Return (X, Y) of the center of cell containing provided text 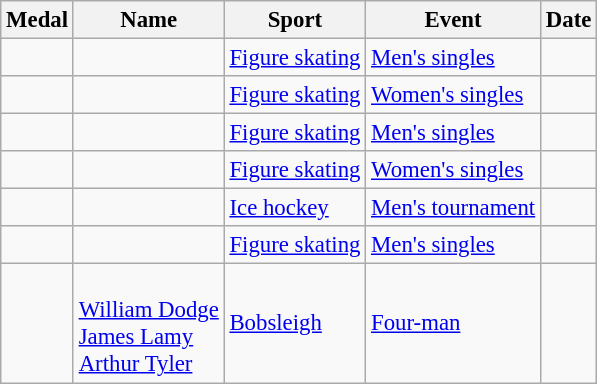
William DodgeJames LamyArthur Tyler (148, 324)
Medal (38, 20)
Event (454, 20)
Date (568, 20)
Men's tournament (454, 208)
Four-man (454, 324)
Ice hockey (295, 208)
Sport (295, 20)
Bobsleigh (295, 324)
Name (148, 20)
